For the text-containing cell, return its midpoint in [x, y] coordinate format. 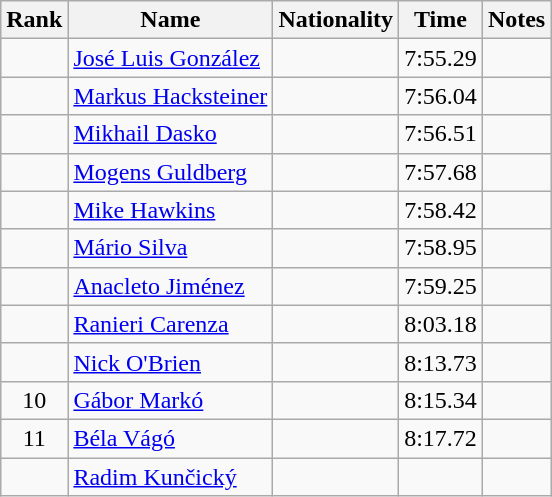
Nationality [336, 20]
Nick O'Brien [170, 362]
8:13.73 [441, 362]
8:03.18 [441, 324]
7:58.42 [441, 210]
10 [34, 400]
Gábor Markó [170, 400]
11 [34, 438]
Mike Hawkins [170, 210]
7:56.51 [441, 134]
Ranieri Carenza [170, 324]
Markus Hacksteiner [170, 96]
Mogens Guldberg [170, 172]
Radim Kunčický [170, 477]
7:58.95 [441, 248]
Béla Vágó [170, 438]
Time [441, 20]
Mikhail Dasko [170, 134]
Name [170, 20]
7:55.29 [441, 58]
Mário Silva [170, 248]
Rank [34, 20]
7:56.04 [441, 96]
Anacleto Jiménez [170, 286]
José Luis González [170, 58]
7:57.68 [441, 172]
Notes [516, 20]
8:17.72 [441, 438]
8:15.34 [441, 400]
7:59.25 [441, 286]
